Pinpoint the cell where the given text exists, returning its (X, Y) midpoint coordinate. 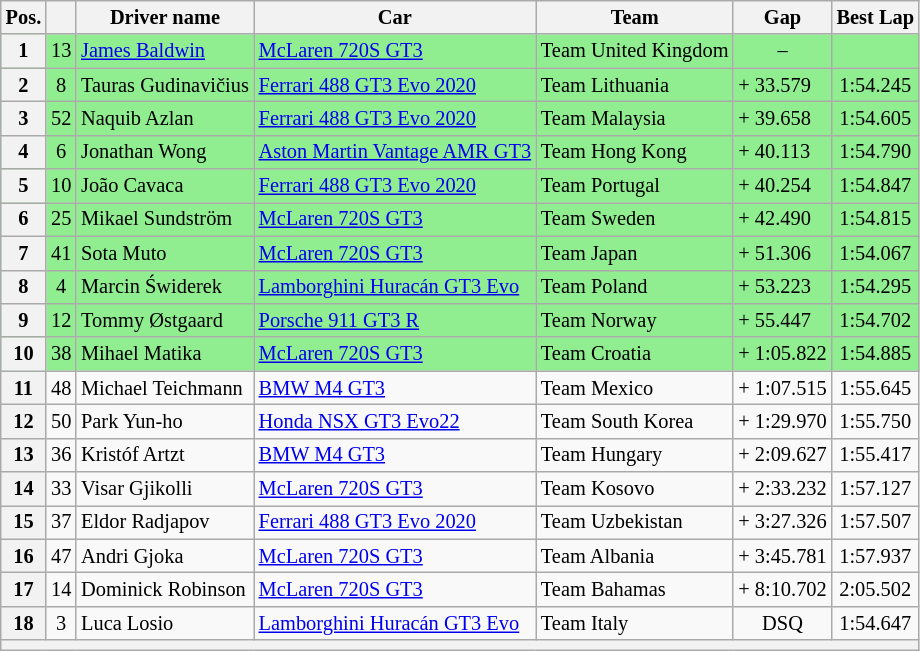
1:54.647 (876, 623)
11 (24, 388)
Tommy Østgaard (165, 320)
1:57.127 (876, 489)
Porsche 911 GT3 R (395, 320)
1:57.937 (876, 556)
Visar Gjikolli (165, 489)
1:55.645 (876, 388)
João Cavaca (165, 186)
Pos. (24, 17)
+ 55.447 (782, 320)
+ 42.490 (782, 219)
Team Kosovo (634, 489)
1:55.417 (876, 455)
Andri Gjoka (165, 556)
15 (24, 522)
Eldor Radjapov (165, 522)
DSQ (782, 623)
+ 1:29.970 (782, 421)
Gap (782, 17)
Sota Muto (165, 253)
37 (61, 522)
Jonathan Wong (165, 152)
+ 33.579 (782, 85)
Mikael Sundström (165, 219)
Team Croatia (634, 354)
Team Sweden (634, 219)
Team Mexico (634, 388)
17 (24, 589)
7 (24, 253)
1:54.885 (876, 354)
+ 3:27.326 (782, 522)
Team Lithuania (634, 85)
Park Yun-ho (165, 421)
41 (61, 253)
Tauras Gudinavičius (165, 85)
Team South Korea (634, 421)
47 (61, 556)
+ 1:05.822 (782, 354)
Team (634, 17)
Kristóf Artzt (165, 455)
1:54.815 (876, 219)
5 (24, 186)
1:54.605 (876, 118)
Team Norway (634, 320)
Michael Teichmann (165, 388)
18 (24, 623)
1:54.295 (876, 287)
+ 2:33.232 (782, 489)
+ 40.113 (782, 152)
Driver name (165, 17)
+ 39.658 (782, 118)
16 (24, 556)
36 (61, 455)
1:57.507 (876, 522)
Honda NSX GT3 Evo22 (395, 421)
Marcin Świderek (165, 287)
Aston Martin Vantage AMR GT3 (395, 152)
Car (395, 17)
Team Italy (634, 623)
Team Malaysia (634, 118)
1:54.847 (876, 186)
1:54.067 (876, 253)
+ 51.306 (782, 253)
+ 8:10.702 (782, 589)
1:55.750 (876, 421)
9 (24, 320)
Team Hong Kong (634, 152)
1:54.245 (876, 85)
25 (61, 219)
Dominick Robinson (165, 589)
1:54.790 (876, 152)
1 (24, 51)
Team Portugal (634, 186)
– (782, 51)
1:54.702 (876, 320)
+ 40.254 (782, 186)
2:05.502 (876, 589)
James Baldwin (165, 51)
+ 53.223 (782, 287)
52 (61, 118)
50 (61, 421)
Luca Losio (165, 623)
Best Lap (876, 17)
33 (61, 489)
48 (61, 388)
2 (24, 85)
Team United Kingdom (634, 51)
Team Bahamas (634, 589)
+ 3:45.781 (782, 556)
38 (61, 354)
Team Japan (634, 253)
Team Uzbekistan (634, 522)
Team Albania (634, 556)
Mihael Matika (165, 354)
+ 2:09.627 (782, 455)
+ 1:07.515 (782, 388)
Team Poland (634, 287)
Naquib Azlan (165, 118)
Team Hungary (634, 455)
